Pinpoint the cell where the given text exists, returning its (x, y) midpoint coordinate. 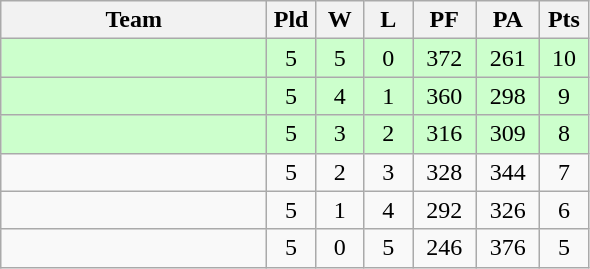
372 (444, 58)
W (340, 20)
360 (444, 96)
Pld (292, 20)
8 (564, 134)
9 (564, 96)
328 (444, 172)
L (388, 20)
Pts (564, 20)
7 (564, 172)
261 (508, 58)
316 (444, 134)
298 (508, 96)
Team (134, 20)
309 (508, 134)
PF (444, 20)
10 (564, 58)
6 (564, 210)
292 (444, 210)
PA (508, 20)
344 (508, 172)
326 (508, 210)
246 (444, 248)
376 (508, 248)
